Locate the cell with the specified text and output its [x, y] center coordinate. 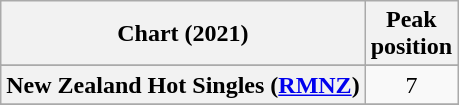
Chart (2021) [183, 34]
New Zealand Hot Singles (RMNZ) [183, 85]
7 [411, 85]
Peakposition [411, 34]
